Return the [X, Y] coordinate for the center point of the cell that contains the specified text.  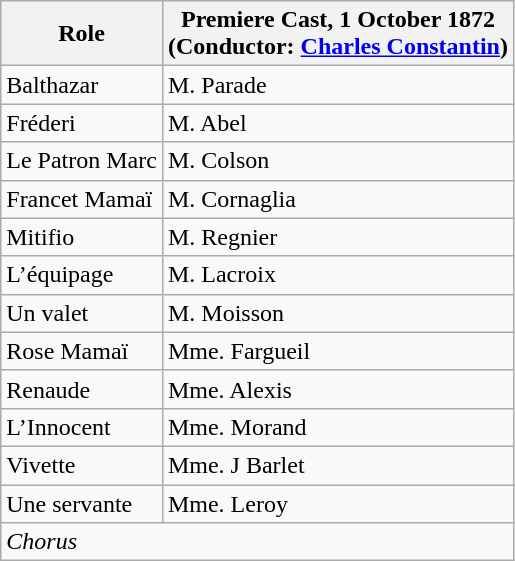
Premiere Cast, 1 October 1872(Conductor: Charles Constantin) [338, 34]
Vivette [82, 465]
Un valet [82, 313]
M. Abel [338, 123]
M. Lacroix [338, 275]
Balthazar [82, 85]
Le Patron Marc [82, 161]
M. Regnier [338, 237]
Rose Mamaï [82, 351]
Mme. J Barlet [338, 465]
M. Moisson [338, 313]
Chorus [258, 542]
Francet Mamaï [82, 199]
L’Innocent [82, 427]
Mitifio [82, 237]
Mme. Alexis [338, 389]
Fréderi [82, 123]
L’équipage [82, 275]
M. Cornaglia [338, 199]
Renaude [82, 389]
Role [82, 34]
Mme. Leroy [338, 503]
M. Colson [338, 161]
Une servante [82, 503]
M. Parade [338, 85]
Mme. Fargueil [338, 351]
Mme. Morand [338, 427]
